Find where the given text appears and provide that cell's center as [X, Y] coordinate. 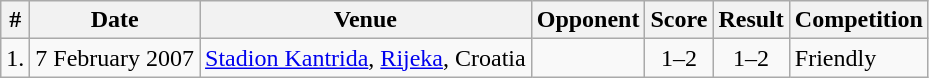
Stadion Kantrida, Rijeka, Croatia [366, 58]
Score [679, 20]
1. [16, 58]
Result [751, 20]
Competition [858, 20]
# [16, 20]
7 February 2007 [115, 58]
Opponent [588, 20]
Venue [366, 20]
Friendly [858, 58]
Date [115, 20]
